For the text-containing cell, return its midpoint in [X, Y] coordinate format. 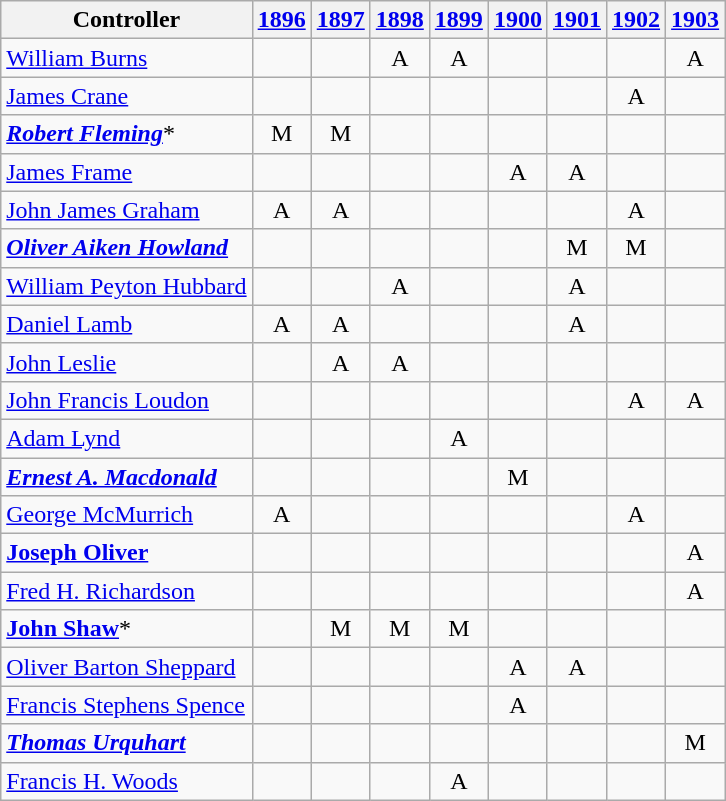
Joseph Oliver [126, 553]
1901 [576, 20]
Francis Stephens Spence [126, 705]
George McMurrich [126, 515]
Adam Lynd [126, 438]
Oliver Barton Sheppard [126, 667]
Thomas Urquhart [126, 743]
1898 [400, 20]
1903 [696, 20]
Controller [126, 20]
1900 [518, 20]
Ernest A. Macdonald [126, 477]
James Crane [126, 96]
Robert Fleming* [126, 134]
1897 [340, 20]
Oliver Aiken Howland [126, 248]
James Frame [126, 172]
John James Graham [126, 210]
William Burns [126, 58]
Fred H. Richardson [126, 591]
Francis H. Woods [126, 781]
John Francis Loudon [126, 400]
John Shaw* [126, 629]
1899 [458, 20]
Daniel Lamb [126, 324]
William Peyton Hubbard [126, 286]
John Leslie [126, 362]
1896 [282, 20]
1902 [636, 20]
